Output the (X, Y) coordinate of the center of the cell containing the given text.  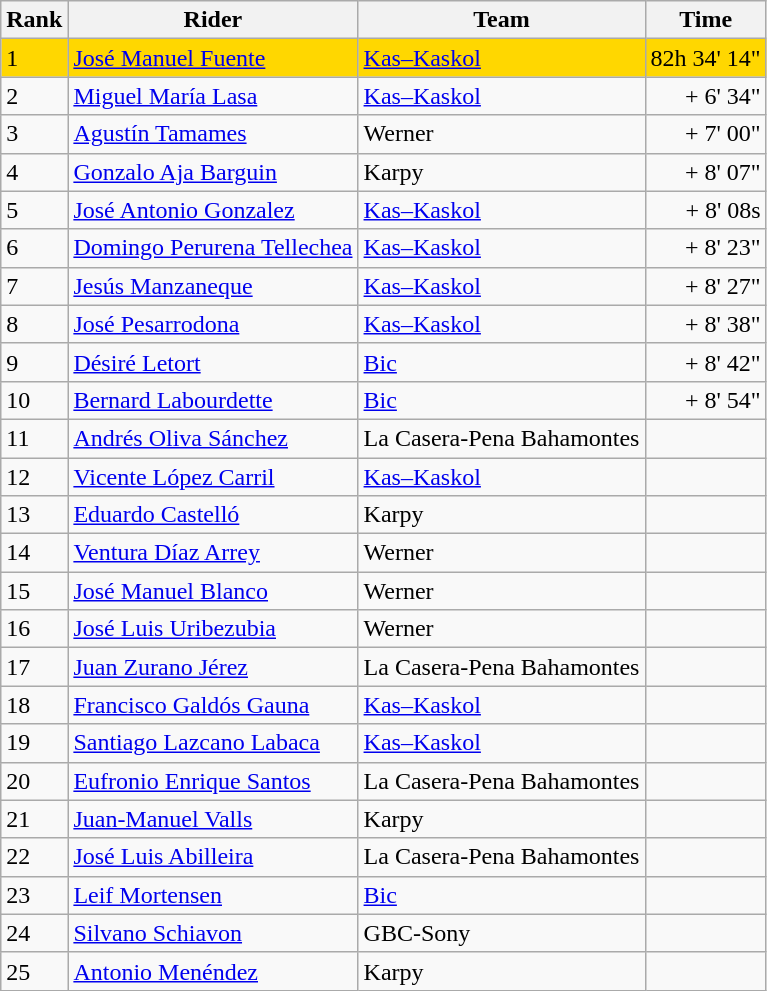
Juan Zurano Jérez (213, 667)
Jesús Manzaneque (213, 286)
José Luis Uribezubia (213, 629)
Vicente López Carril (213, 477)
Team (502, 20)
Santiago Lazcano Labaca (213, 743)
23 (34, 895)
Eufronio Enrique Santos (213, 781)
9 (34, 362)
Juan-Manuel Valls (213, 819)
19 (34, 743)
José Luis Abilleira (213, 857)
14 (34, 553)
+ 8' 27" (706, 286)
+ 8' 07" (706, 172)
+ 8' 08s (706, 210)
10 (34, 400)
José Manuel Blanco (213, 591)
+ 8' 42" (706, 362)
5 (34, 210)
Time (706, 20)
+ 8' 23" (706, 248)
Rider (213, 20)
Domingo Perurena Tellechea (213, 248)
Bernard Labourdette (213, 400)
Miguel María Lasa (213, 96)
Antonio Menéndez (213, 971)
11 (34, 438)
24 (34, 933)
Gonzalo Aja Barguin (213, 172)
2 (34, 96)
José Antonio Gonzalez (213, 210)
12 (34, 477)
17 (34, 667)
8 (34, 324)
Leif Mortensen (213, 895)
+ 7' 00" (706, 134)
+ 8' 38" (706, 324)
Silvano Schiavon (213, 933)
Rank (34, 20)
1 (34, 58)
21 (34, 819)
20 (34, 781)
3 (34, 134)
22 (34, 857)
Andrés Oliva Sánchez (213, 438)
7 (34, 286)
6 (34, 248)
4 (34, 172)
José Pesarrodona (213, 324)
Agustín Tamames (213, 134)
Francisco Galdós Gauna (213, 705)
18 (34, 705)
Ventura Díaz Arrey (213, 553)
José Manuel Fuente (213, 58)
15 (34, 591)
Désiré Letort (213, 362)
GBC-Sony (502, 933)
+ 8' 54" (706, 400)
82h 34' 14" (706, 58)
25 (34, 971)
16 (34, 629)
Eduardo Castelló (213, 515)
+ 6' 34" (706, 96)
13 (34, 515)
